Return the [X, Y] coordinate for the center point of the cell that contains the specified text.  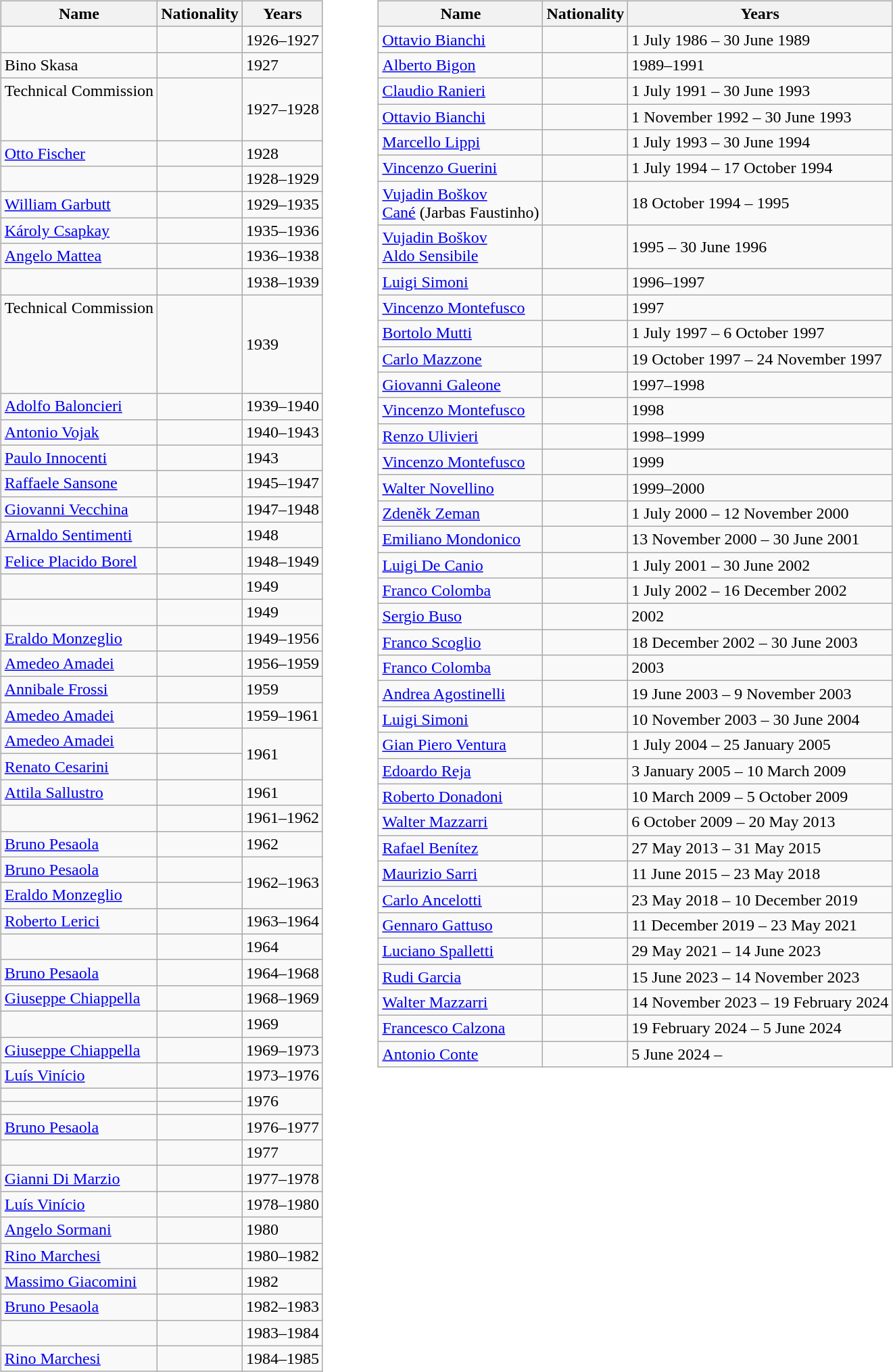
1959–1961 [283, 715]
1935–1936 [283, 231]
10 March 2009 – 5 October 2009 [760, 797]
Andrea Agostinelli [461, 694]
Vincenzo Guerini [461, 168]
1928 [283, 153]
1945–1947 [283, 483]
William Garbutt [78, 205]
Bino Skasa [78, 65]
Carlo Mazzone [461, 359]
1 July 2001 – 30 June 2002 [760, 565]
Gian Piero Ventura [461, 745]
11 June 2015 – 23 May 2018 [760, 874]
1980 [283, 1230]
Angelo Mattea [78, 256]
1999 [760, 462]
1926–1927 [283, 39]
1998 [760, 410]
1943 [283, 458]
1956–1959 [283, 664]
23 May 2018 – 10 December 2019 [760, 899]
Renato Cesarini [78, 767]
1963–1964 [283, 921]
Raffaele Sansone [78, 483]
1 July 1986 – 30 June 1989 [760, 39]
1939–1940 [283, 406]
1 July 2000 – 12 November 2000 [760, 513]
1 November 1992 – 30 June 1993 [760, 117]
Franco Scoglio [461, 642]
Giovanni Galeone [461, 385]
Annibale Frossi [78, 690]
18 October 1994 – 1995 [760, 203]
Gennaro Gattuso [461, 925]
Claudio Ranieri [461, 91]
1 July 1997 – 6 October 1997 [760, 333]
1978–1980 [283, 1204]
Vujadin BoškovAldo Sensibile [461, 247]
Arnaldo Sentimenti [78, 535]
Rafael Benítez [461, 848]
6 October 2009 – 20 May 2013 [760, 822]
1996–1997 [760, 282]
1 July 1993 – 30 June 1994 [760, 143]
1969–1973 [283, 1050]
1976–1977 [283, 1127]
Gianni Di Marzio [78, 1179]
1989–1991 [760, 65]
1982 [283, 1281]
Luciano Spalletti [461, 951]
2002 [760, 617]
Attila Sallustro [78, 793]
1947–1948 [283, 509]
Paulo Innocenti [78, 458]
Rudi Garcia [461, 977]
1964–1968 [283, 972]
19 June 2003 – 9 November 2003 [760, 694]
1976 [283, 1102]
Zdeněk Zeman [461, 513]
Marcello Lippi [461, 143]
Roberto Donadoni [461, 797]
Sergio Buso [461, 617]
19 February 2024 – 5 June 2024 [760, 1028]
Walter Novellino [461, 488]
18 December 2002 – 30 June 2003 [760, 642]
Angelo Sormani [78, 1230]
1 July 1994 – 17 October 1994 [760, 168]
Otto Fischer [78, 153]
1962–1963 [283, 882]
Renzo Ulivieri [461, 436]
Adolfo Baloncieri [78, 406]
3 January 2005 – 10 March 2009 [760, 771]
5 June 2024 – [760, 1054]
1938–1939 [283, 282]
1982–1983 [283, 1307]
Felice Placido Borel [78, 561]
1 July 1991 – 30 June 1993 [760, 91]
Vujadin BoškovCané (Jarbas Faustinho) [461, 203]
Antonio Vojak [78, 432]
1999–2000 [760, 488]
1949–1956 [283, 638]
19 October 1997 – 24 November 1997 [760, 359]
Maurizio Sarri [461, 874]
1936–1938 [283, 256]
1997 [760, 308]
Károly Csapkay [78, 231]
1939 [283, 344]
1962 [283, 844]
1968–1969 [283, 998]
13 November 2000 – 30 June 2001 [760, 539]
Massimo Giacomini [78, 1281]
Alberto Bigon [461, 65]
Giovanni Vecchina [78, 509]
1961–1962 [283, 818]
1948 [283, 535]
1 July 2002 – 16 December 2002 [760, 591]
Carlo Ancelotti [461, 899]
14 November 2023 – 19 February 2024 [760, 1003]
1929–1935 [283, 205]
1928–1929 [283, 179]
1984–1985 [283, 1358]
1995 – 30 June 1996 [760, 247]
1980–1982 [283, 1256]
1940–1943 [283, 432]
Luigi De Canio [461, 565]
1927–1928 [283, 109]
1977 [283, 1153]
27 May 2013 – 31 May 2015 [760, 848]
Emiliano Mondonico [461, 539]
Edoardo Reja [461, 771]
1 July 2004 – 25 January 2005 [760, 745]
Roberto Lerici [78, 921]
1997–1998 [760, 385]
Antonio Conte [461, 1054]
Francesco Calzona [461, 1028]
Bortolo Mutti [461, 333]
1973–1976 [283, 1076]
1927 [283, 65]
11 December 2019 – 23 May 2021 [760, 925]
1983–1984 [283, 1333]
1964 [283, 947]
10 November 2003 – 30 June 2004 [760, 719]
1998–1999 [760, 436]
1948–1949 [283, 561]
1977–1978 [283, 1179]
2003 [760, 668]
1969 [283, 1024]
1959 [283, 690]
29 May 2021 – 14 June 2023 [760, 951]
15 June 2023 – 14 November 2023 [760, 977]
